Detect which cell encompasses the target text, then output its (x, y) center coordinate. 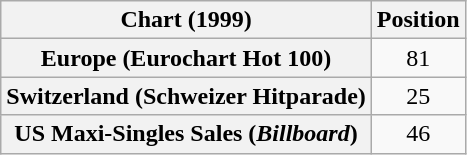
Position (418, 20)
25 (418, 96)
Europe (Eurochart Hot 100) (186, 58)
Switzerland (Schweizer Hitparade) (186, 96)
US Maxi-Singles Sales (Billboard) (186, 134)
Chart (1999) (186, 20)
81 (418, 58)
46 (418, 134)
